Pinpoint the cell where the given text exists, returning its [x, y] midpoint coordinate. 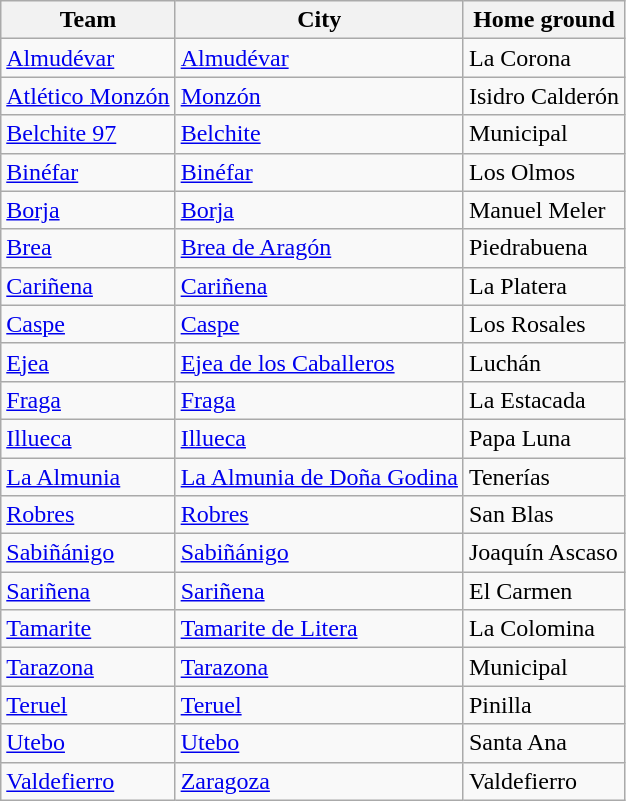
Belchite 97 [88, 134]
El Carmen [544, 591]
City [319, 20]
Luchán [544, 362]
Tenerías [544, 477]
Ejea [88, 362]
San Blas [544, 515]
Piedrabuena [544, 248]
Atlético Monzón [88, 96]
La Almunia de Doña Godina [319, 477]
Brea [88, 248]
Isidro Calderón [544, 96]
Belchite [319, 134]
Brea de Aragón [319, 248]
Home ground [544, 20]
Papa Luna [544, 438]
La Platera [544, 286]
Zaragoza [319, 781]
Santa Ana [544, 743]
Joaquín Ascaso [544, 553]
Monzón [319, 96]
La Corona [544, 58]
Tamarite [88, 629]
La Almunia [88, 477]
La Estacada [544, 400]
Team [88, 20]
Ejea de los Caballeros [319, 362]
Manuel Meler [544, 210]
La Colomina [544, 629]
Los Olmos [544, 172]
Los Rosales [544, 324]
Pinilla [544, 705]
Tamarite de Litera [319, 629]
